Output the (x, y) coordinate of the center of the cell containing the given text.  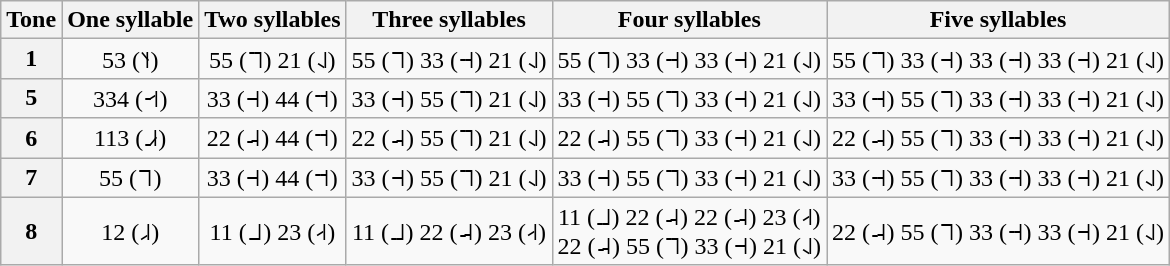
22 (˨˨) 55 (˥˥) 33 (˧˧) 21 (˨˩) (689, 138)
22 (˨˨) 55 (˥˥) 21 (˨˩) (449, 138)
Tone (32, 20)
55 (˥˥) 21 (˨˩) (272, 59)
11 (˩˩) 22 (˨˨) 22 (˨˨) 23 (˨˧)22 (˨˨) 55 (˥˥) 33 (˧˧) 21 (˨˩) (689, 231)
12 (˩˨) (130, 231)
7 (32, 178)
Three syllables (449, 20)
11 (˩˩) 22 (˨˨) 23 (˨˧) (449, 231)
11 (˩˩) 23 (˨˧) (272, 231)
55 (˥˥) 33 (˧˧) 33 (˧˧) 21 (˨˩) (689, 59)
55 (˥˥) 33 (˧˧) 33 (˧˧) 33 (˧˧) 21 (˨˩) (998, 59)
Two syllables (272, 20)
One syllable (130, 20)
6 (32, 138)
Five syllables (998, 20)
334 (˧˧˦) (130, 98)
Four syllables (689, 20)
8 (32, 231)
5 (32, 98)
55 (˥˥) (130, 178)
22 (˨˨) 44 (˦˦) (272, 138)
53 (˥˧) (130, 59)
113 (˩˩˧) (130, 138)
1 (32, 59)
55 (˥˥) 33 (˧˧) 21 (˨˩) (449, 59)
